Provide the [X, Y] coordinate of the cell's center where the given text is located.  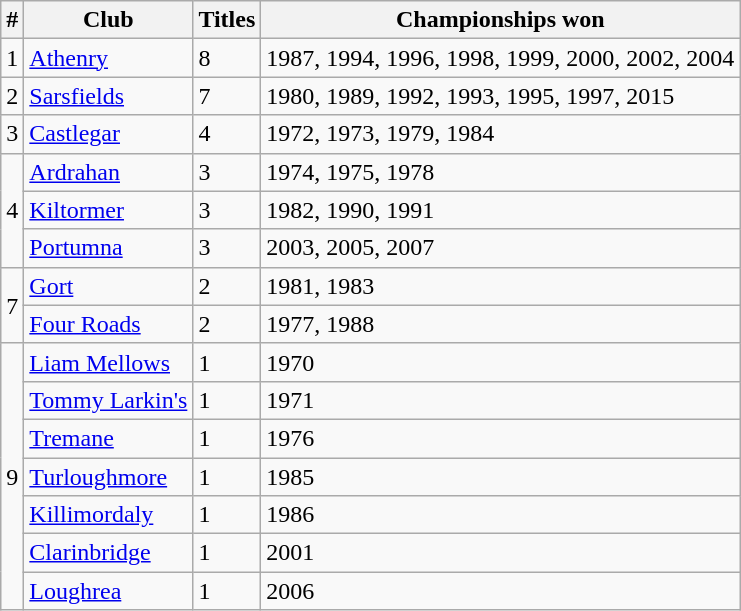
Kiltormer [108, 210]
9 [12, 476]
1976 [500, 438]
Athenry [108, 58]
1970 [500, 362]
Liam Mellows [108, 362]
Titles [227, 20]
Castlegar [108, 134]
Killimordaly [108, 515]
Tommy Larkin's [108, 400]
Four Roads [108, 324]
Club [108, 20]
1986 [500, 515]
8 [227, 58]
# [12, 20]
1974, 1975, 1978 [500, 172]
2003, 2005, 2007 [500, 248]
Sarsfields [108, 96]
Turloughmore [108, 477]
2006 [500, 591]
1971 [500, 400]
Loughrea [108, 591]
1985 [500, 477]
1980, 1989, 1992, 1993, 1995, 1997, 2015 [500, 96]
Tremane [108, 438]
Portumna [108, 248]
Championships won [500, 20]
Gort [108, 286]
Ardrahan [108, 172]
1982, 1990, 1991 [500, 210]
1972, 1973, 1979, 1984 [500, 134]
1977, 1988 [500, 324]
1987, 1994, 1996, 1998, 1999, 2000, 2002, 2004 [500, 58]
Clarinbridge [108, 553]
1981, 1983 [500, 286]
2001 [500, 553]
